Capture the cell that displays the provided text and extract its (X, Y) central coordinate. 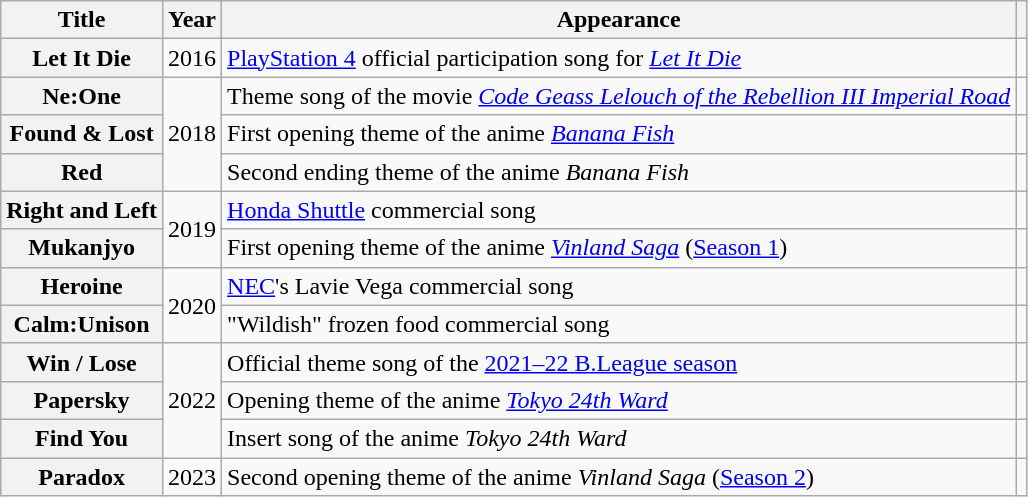
Heroine (82, 286)
Official theme song of the 2021–22 B.League season (619, 362)
Title (82, 20)
Right and Left (82, 210)
2022 (192, 400)
Opening theme of the anime Tokyo 24th Ward (619, 400)
Theme song of the movie Code Geass Lelouch of the Rebellion III Imperial Road (619, 96)
Calm:Unison (82, 324)
Found & Lost (82, 134)
First opening theme of the anime Vinland Saga (Season 1) (619, 248)
First opening theme of the anime Banana Fish (619, 134)
2023 (192, 477)
Mukanjyo (82, 248)
NEC's Lavie Vega commercial song (619, 286)
PlayStation 4 official participation song for Let It Die (619, 58)
Appearance (619, 20)
Ne:One (82, 96)
"Wildish" frozen food commercial song (619, 324)
2019 (192, 229)
Second opening theme of the anime Vinland Saga (Season 2) (619, 477)
Honda Shuttle commercial song (619, 210)
Win / Lose (82, 362)
Second ending theme of the anime Banana Fish (619, 172)
2016 (192, 58)
2020 (192, 305)
Papersky (82, 400)
Let It Die (82, 58)
Paradox (82, 477)
Find You (82, 438)
Red (82, 172)
2018 (192, 134)
Insert song of the anime Tokyo 24th Ward (619, 438)
Year (192, 20)
